Scan for the cell matching the given text and deliver its (x, y) coordinate at center. 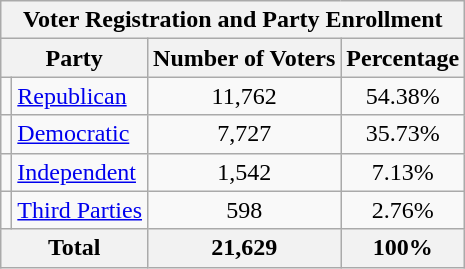
54.38% (403, 96)
Third Parties (80, 210)
Republican (80, 96)
7,727 (244, 134)
11,762 (244, 96)
Percentage (403, 58)
Independent (80, 172)
21,629 (244, 248)
7.13% (403, 172)
Party (74, 58)
Democratic (80, 134)
Number of Voters (244, 58)
1,542 (244, 172)
35.73% (403, 134)
2.76% (403, 210)
Total (74, 248)
100% (403, 248)
598 (244, 210)
Voter Registration and Party Enrollment (233, 20)
